Scan for the cell matching the given text and deliver its [X, Y] coordinate at center. 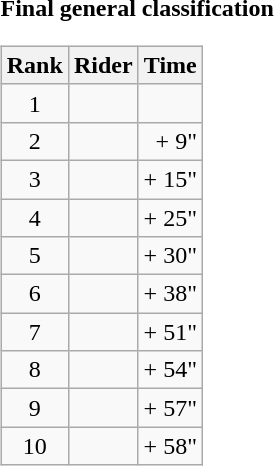
+ 30" [170, 256]
Time [170, 65]
5 [34, 256]
10 [34, 446]
+ 38" [170, 294]
Rider [103, 65]
Rank [34, 65]
+ 57" [170, 408]
+ 9" [170, 141]
+ 54" [170, 370]
1 [34, 103]
3 [34, 179]
4 [34, 217]
7 [34, 332]
+ 25" [170, 217]
+ 58" [170, 446]
6 [34, 294]
+ 15" [170, 179]
9 [34, 408]
2 [34, 141]
8 [34, 370]
+ 51" [170, 332]
